Output the [X, Y] coordinate of the center of the cell containing the given text.  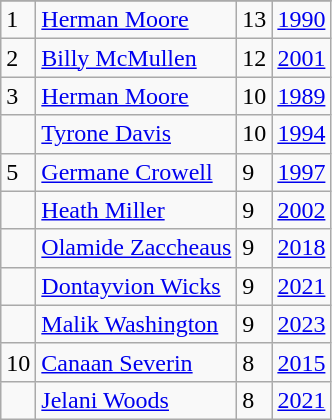
5 [18, 172]
Olamide Zaccheaus [136, 248]
1989 [302, 96]
1994 [302, 134]
13 [254, 20]
Heath Miller [136, 210]
1990 [302, 20]
2 [18, 58]
Tyrone Davis [136, 134]
Jelani Woods [136, 400]
12 [254, 58]
2002 [302, 210]
2015 [302, 362]
Canaan Severin [136, 362]
1 [18, 20]
Billy McMullen [136, 58]
1997 [302, 172]
Malik Washington [136, 324]
Germane Crowell [136, 172]
Dontayvion Wicks [136, 286]
2001 [302, 58]
3 [18, 96]
2023 [302, 324]
2018 [302, 248]
